Return (x, y) of the center of cell containing provided text 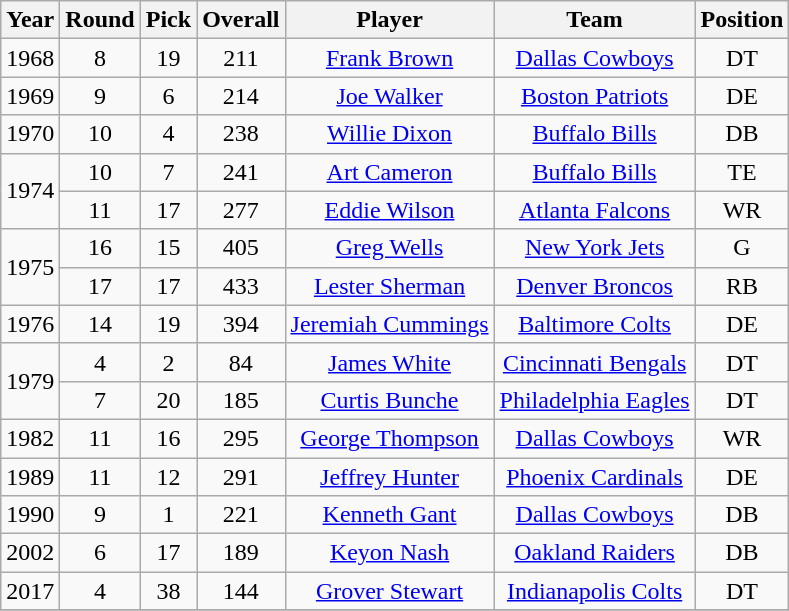
291 (241, 477)
Greg Wells (390, 248)
James White (390, 362)
Kenneth Gant (390, 515)
Overall (241, 20)
TE (742, 172)
Jeffrey Hunter (390, 477)
211 (241, 58)
Jeremiah Cummings (390, 324)
405 (241, 248)
8 (100, 58)
RB (742, 286)
1979 (30, 381)
1974 (30, 191)
Curtis Bunche (390, 400)
221 (241, 515)
295 (241, 438)
84 (241, 362)
189 (241, 553)
Pick (168, 20)
Philadelphia Eagles (594, 400)
Phoenix Cardinals (594, 477)
Art Cameron (390, 172)
241 (241, 172)
George Thompson (390, 438)
Cincinnati Bengals (594, 362)
1982 (30, 438)
394 (241, 324)
2 (168, 362)
Team (594, 20)
Atlanta Falcons (594, 210)
Baltimore Colts (594, 324)
1 (168, 515)
20 (168, 400)
Lester Sherman (390, 286)
144 (241, 591)
Willie Dixon (390, 134)
1990 (30, 515)
Round (100, 20)
G (742, 248)
Oakland Raiders (594, 553)
Player (390, 20)
Eddie Wilson (390, 210)
2017 (30, 591)
1968 (30, 58)
2002 (30, 553)
Boston Patriots (594, 96)
1970 (30, 134)
Year (30, 20)
185 (241, 400)
Frank Brown (390, 58)
14 (100, 324)
Keyon Nash (390, 553)
1989 (30, 477)
1969 (30, 96)
Joe Walker (390, 96)
277 (241, 210)
38 (168, 591)
Grover Stewart (390, 591)
Position (742, 20)
Denver Broncos (594, 286)
Indianapolis Colts (594, 591)
1975 (30, 267)
238 (241, 134)
12 (168, 477)
214 (241, 96)
433 (241, 286)
1976 (30, 324)
15 (168, 248)
New York Jets (594, 248)
